Extract the [X, Y] coordinate from the center of the cell holding the provided text.  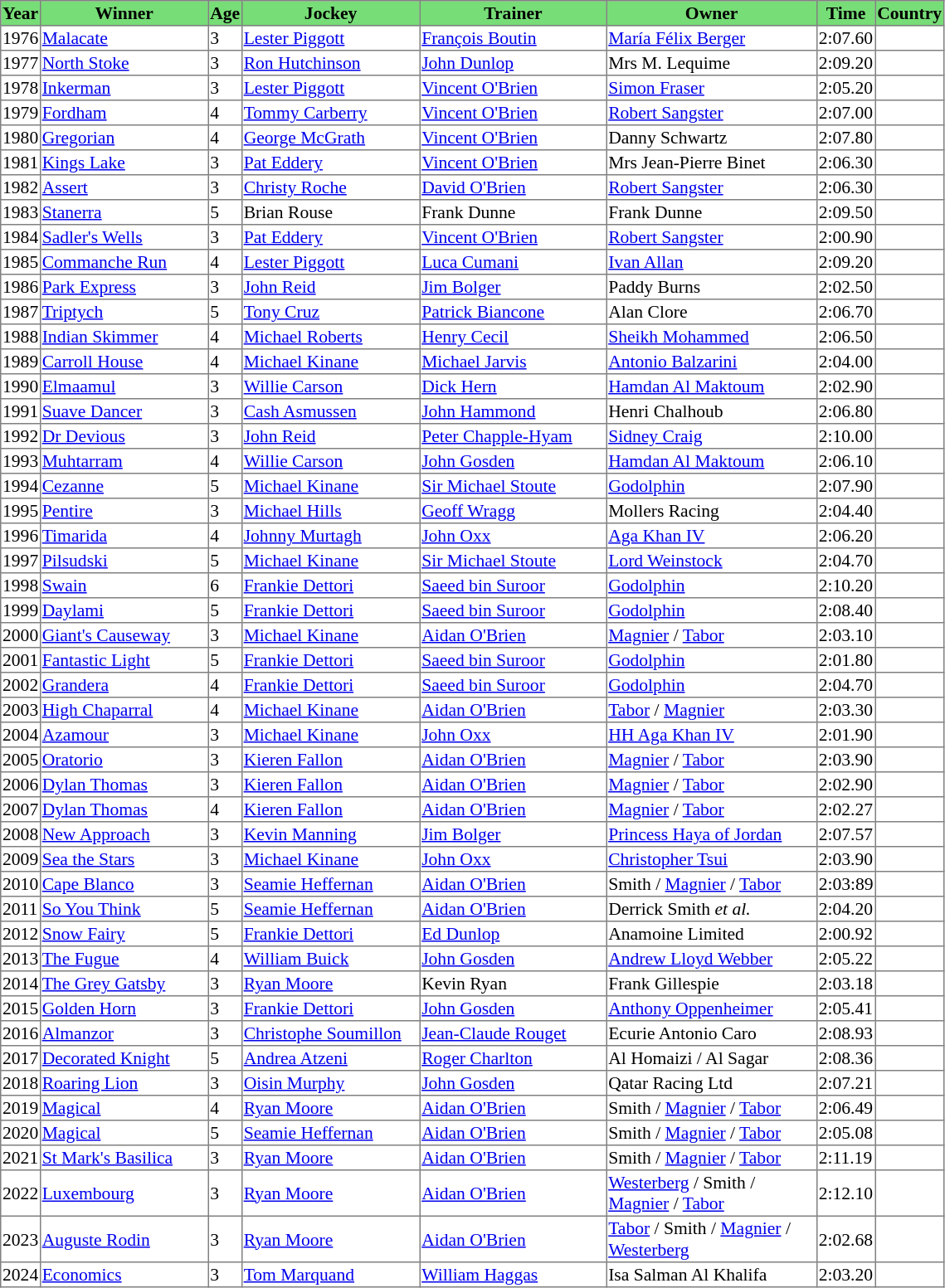
Stanerra [124, 212]
Anthony Oppenheimer [712, 1009]
2:03.20 [845, 1275]
Peter Chapple-Hyam [513, 436]
Christophe Soumillon [330, 1033]
Anamoine Limited [712, 934]
Jean-Claude Rouget [513, 1033]
1990 [21, 386]
Giant's Causeway [124, 635]
1991 [21, 411]
1987 [21, 312]
Kings Lake [124, 163]
2:08.40 [845, 610]
Sea the Stars [124, 859]
Patrick Biancone [513, 312]
1993 [21, 461]
Andrea Atzeni [330, 1058]
Almanzor [124, 1033]
2018 [21, 1083]
Mollers Racing [712, 511]
2017 [21, 1058]
Grandera [124, 685]
Mrs M. Lequime [712, 63]
2:01.80 [845, 660]
Golden Horn [124, 1009]
2022 [21, 1193]
Roger Charlton [513, 1058]
1982 [21, 187]
Snow Fairy [124, 934]
2:05.20 [845, 88]
2:07.90 [845, 486]
1989 [21, 362]
2:02.68 [845, 1239]
Frank Gillespie [712, 984]
1992 [21, 436]
2:04.00 [845, 362]
2:07.80 [845, 138]
2:05.22 [845, 959]
Cape Blanco [124, 884]
1981 [21, 163]
2:12.10 [845, 1193]
The Grey Gatsby [124, 984]
2:07.57 [845, 834]
Mrs Jean-Pierre Binet [712, 163]
Swain [124, 586]
2:04.20 [845, 909]
2:03.30 [845, 710]
2012 [21, 934]
2:06.10 [845, 461]
2:05.08 [845, 1133]
1997 [21, 561]
2020 [21, 1133]
Gregorian [124, 138]
Pentire [124, 511]
1999 [21, 610]
2014 [21, 984]
Simon Fraser [712, 88]
Princess Haya of Jordan [712, 834]
Jockey [330, 13]
Cash Asmussen [330, 411]
2:11.19 [845, 1158]
1998 [21, 586]
High Chaparral [124, 710]
John Dunlop [513, 63]
1984 [21, 237]
Kevin Ryan [513, 984]
Roaring Lion [124, 1083]
2:08.36 [845, 1058]
Suave Dancer [124, 411]
1980 [21, 138]
Inkerman [124, 88]
2002 [21, 685]
Park Express [124, 287]
Johnny Murtagh [330, 536]
The Fugue [124, 959]
Ivan Allan [712, 262]
François Boutin [513, 38]
2011 [21, 909]
2:06.50 [845, 337]
Geoff Wragg [513, 511]
Cezanne [124, 486]
Carroll House [124, 362]
Luxembourg [124, 1193]
New Approach [124, 834]
2004 [21, 735]
Auguste Rodin [124, 1239]
David O'Brien [513, 187]
Fordham [124, 113]
Tabor / Magnier [712, 710]
Dick Hern [513, 386]
Andrew Lloyd Webber [712, 959]
Muhtarram [124, 461]
Isa Salman Al Khalifa [712, 1275]
2:08.93 [845, 1033]
Trainer [513, 13]
George McGrath [330, 138]
Ed Dunlop [513, 934]
Tony Cruz [330, 312]
Lord Weinstock [712, 561]
Kevin Manning [330, 834]
Elmaamul [124, 386]
Henri Chalhoub [712, 411]
Christopher Tsui [712, 859]
Oisin Murphy [330, 1083]
2:03.18 [845, 984]
Pilsudski [124, 561]
1979 [21, 113]
1996 [21, 536]
2:05.41 [845, 1009]
John Hammond [513, 411]
Henry Cecil [513, 337]
2005 [21, 760]
Ecurie Antonio Caro [712, 1033]
Indian Skimmer [124, 337]
2024 [21, 1275]
Derrick Smith et al. [712, 909]
North Stoke [124, 63]
Sidney Craig [712, 436]
2003 [21, 710]
2:03.10 [845, 635]
2:02.50 [845, 287]
Timarida [124, 536]
2006 [21, 785]
2016 [21, 1033]
Westerberg / Smith / Magnier / Tabor [712, 1193]
Tabor / Smith / Magnier / Westerberg [712, 1239]
2:04.40 [845, 511]
2:06.80 [845, 411]
1985 [21, 262]
2000 [21, 635]
Winner [124, 13]
2010 [21, 884]
1977 [21, 63]
Commanche Run [124, 262]
2:07.60 [845, 38]
Tom Marquand [330, 1275]
2:06.49 [845, 1108]
2:00.92 [845, 934]
1983 [21, 212]
2:09.50 [845, 212]
Qatar Racing Ltd [712, 1083]
Country [909, 13]
Christy Roche [330, 187]
2008 [21, 834]
2001 [21, 660]
2023 [21, 1239]
Oratorio [124, 760]
2:03:89 [845, 884]
Dr Devious [124, 436]
2013 [21, 959]
Alan Clore [712, 312]
William Buick [330, 959]
2:06.70 [845, 312]
William Haggas [513, 1275]
Daylami [124, 610]
2019 [21, 1108]
So You Think [124, 909]
2:10.20 [845, 586]
1988 [21, 337]
6 [225, 586]
2:00.90 [845, 237]
2:02.27 [845, 809]
Triptych [124, 312]
Tommy Carberry [330, 113]
1994 [21, 486]
Danny Schwartz [712, 138]
Brian Rouse [330, 212]
2:07.21 [845, 1083]
2:07.00 [845, 113]
1978 [21, 88]
Michael Hills [330, 511]
Sheikh Mohammed [712, 337]
2:06.20 [845, 536]
2009 [21, 859]
Azamour [124, 735]
Year [21, 13]
Age [225, 13]
Aga Khan IV [712, 536]
2:01.90 [845, 735]
Malacate [124, 38]
Michael Jarvis [513, 362]
2007 [21, 809]
Luca Cumani [513, 262]
Paddy Burns [712, 287]
Owner [712, 13]
Time [845, 13]
Ron Hutchinson [330, 63]
Assert [124, 187]
2021 [21, 1158]
Michael Roberts [330, 337]
2:10.00 [845, 436]
Fantastic Light [124, 660]
Antonio Balzarini [712, 362]
HH Aga Khan IV [712, 735]
Sadler's Wells [124, 237]
1995 [21, 511]
2015 [21, 1009]
1976 [21, 38]
Decorated Knight [124, 1058]
1986 [21, 287]
Al Homaizi / Al Sagar [712, 1058]
María Félix Berger [712, 38]
St Mark's Basilica [124, 1158]
Economics [124, 1275]
